Extract the [X, Y] coordinate from the center of the cell holding the provided text.  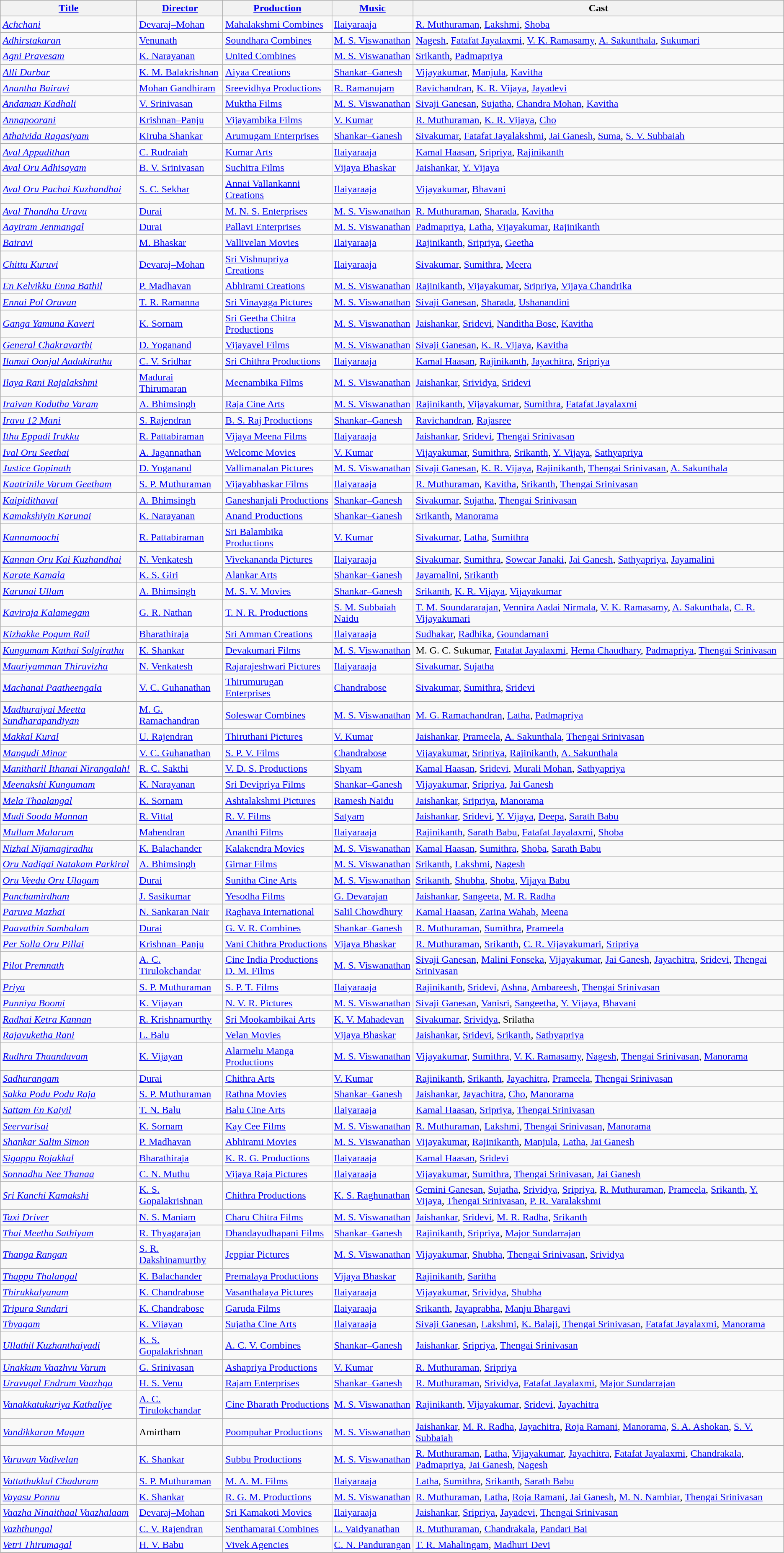
Sri Amman Creations [277, 634]
Sivaji Ganesan, Vanisri, Sangeetha, Y. Vijaya, Bhavani [598, 1003]
Sattam En Kaiyil [69, 1110]
Rajinikanth, Saritha [598, 1276]
Iraivan Kodutha Varam [69, 404]
Vijayakumar, Sumithra, V. K. Ramasamy, Nagesh, Thengai Srinivasan, Manorama [598, 1057]
Pilot Premnath [69, 965]
Thirumurugan Enterprises [277, 688]
Chithra Productions [277, 1196]
Soleswar Combines [277, 715]
Sonnadhu Nee Thanaa [69, 1174]
Satyam [373, 817]
Aayiram Jenmangal [69, 227]
Unakkum Vaazhvu Varum [69, 1367]
L. Balu [180, 1035]
Ullathil Kuzhanthaiyadi [69, 1346]
R. Muthuraman, Lakshmi, Shoba [598, 24]
Thappu Thalangal [69, 1276]
S. R. Dakshinamurthy [180, 1254]
Thiruthani Pictures [277, 736]
Ganeshanjali Productions [277, 500]
Anand Productions [277, 516]
Rajinikanth, Vijayakumar, Sripriya, Vijaya Chandrika [598, 286]
Paavathin Sambalam [69, 928]
Pallavi Enterprises [277, 227]
Sri Kanchi Kamakshi [69, 1196]
En Kelvikku Enna Bathil [69, 286]
Dhandayudhapani Films [277, 1233]
G. R. Nathan [180, 612]
Jaishankar, Y. Vijaya [598, 168]
Sivakumar, Fatafat Jayalakshmi, Jai Ganesh, Suma, S. V. Subbaiah [598, 136]
B. V. Srinivasan [180, 168]
Kamal Haasan, Rajinikanth, Jayachitra, Sripriya [598, 361]
C. V. Sridhar [180, 361]
Poompuhar Productions [277, 1432]
Vaazha Ninaithaal Vaazhalaam [69, 1513]
Vijayakumar, Shubha, Thengai Srinivasan, Srividya [598, 1254]
Sudhakar, Radhika, Goundamani [598, 634]
Ravichandran, Rajasree [598, 420]
Varuvan Vadivelan [69, 1460]
Punniya Boomi [69, 1003]
Ananthi Films [277, 832]
Srikanth, Jayaprabha, Manju Bhargavi [598, 1308]
Thai Meethu Sathiyam [69, 1233]
Ashtalakshmi Pictures [277, 801]
Rajavuketha Rani [69, 1035]
Oru Veedu Oru Ulagam [69, 880]
Shankar Salim Simon [69, 1142]
Rathna Movies [277, 1094]
Nizhal Nijamagiradhu [69, 848]
Venunath [180, 40]
Kaatrinile Varum Geetham [69, 484]
Vivek Agencies [277, 1545]
Sri Vinayaga Pictures [277, 302]
Vijaya Raja Pictures [277, 1174]
R. Muthuraman, Latha, Vijayakumar, Jayachitra, Fatafat Jayalaxmi, Chandrakala, Padmapriya, Jai Ganesh, Nagesh [598, 1460]
M. A. M. Films [277, 1481]
Vijayambika Films [277, 120]
Per Solla Oru Pillai [69, 944]
Jaishankar, Sridevi, M. R. Radha, Srikanth [598, 1217]
Rajinikanth, Sridevi, Ashna, Ambareesh, Thengai Srinivasan [598, 987]
R. C. Sakthi [180, 768]
Annapoorani [69, 120]
General Chakravarthi [69, 345]
Sivakumar, Sujatha, Thengai Srinivasan [598, 500]
Sreevidhya Productions [277, 88]
Srikanth, Lakshmi, Nagesh [598, 864]
G. V. R. Combines [277, 928]
Kamal Haasan, Zarina Wahab, Meena [598, 912]
M. G. C. Sukumar, Fatafat Jayalaxmi, Hema Chaudhary, Padmapriya, Thengai Srinivasan [598, 650]
Vallimanalan Pictures [277, 468]
H. S. Venu [180, 1383]
Charu Chitra Films [277, 1217]
Jaishankar, Jayachitra, Cho, Manorama [598, 1094]
A. Jagannathan [180, 452]
Andaman Kadhali [69, 104]
Sivakumar, Latha, Sumithra [598, 538]
Kamal Haasan, Sripriya, Thengai Srinivasan [598, 1110]
Uravugal Endrum Vaazhga [69, 1383]
S. P. V. Films [277, 752]
Sri Geetha Chitra Productions [277, 323]
T. M. Soundararajan, Vennira Aadai Nirmala, V. K. Ramasamy, A. Sakunthala, C. R. Vijayakumari [598, 612]
Vijayavel Films [277, 345]
Kalakendra Movies [277, 848]
Nagesh, Fatafat Jayalaxmi, V. K. Ramasamy, A. Sakunthala, Sukumari [598, 40]
Rajinikanth, Sripriya, Geetha [598, 243]
G. Devarajan [373, 896]
Velan Movies [277, 1035]
Aval Oru Pachai Kuzhandhai [69, 189]
C. N. Pandurangan [373, 1545]
Vijayakumar, Srividya, Shubha [598, 1292]
Vijayakumar, Sripriya, Rajinikanth, A. Sakunthala [598, 752]
S. Rajendran [180, 420]
Thirukkalyanam [69, 1292]
R. Muthuraman, K. R. Vijaya, Cho [598, 120]
Vani Chithra Productions [277, 944]
Paruva Mazhai [69, 912]
Kamal Haasan, Sumithra, Shoba, Sarath Babu [598, 848]
T. N. Balu [180, 1110]
Vanakkatukuriya Kathaliye [69, 1405]
M. G. Ramachandran, Latha, Padmapriya [598, 715]
Rajinikanth, Sripriya, Major Sundarrajan [598, 1233]
Ithu Eppadi Irukku [69, 436]
R. G. M. Productions [277, 1497]
Latha, Sumithra, Srikanth, Sarath Babu [598, 1481]
Mahendran [180, 832]
Yesodha Films [277, 896]
Ganga Yamuna Kaveri [69, 323]
Amirtham [180, 1432]
Vazhthungal [69, 1529]
Vasanthalaya Pictures [277, 1292]
Sivaji Ganesan, K. R. Vijaya, Kavitha [598, 345]
Sri Vishnupriya Creations [277, 265]
Soundhara Combines [277, 40]
R. V. Films [277, 817]
Sri Mookambikai Arts [277, 1019]
Bairavi [69, 243]
Taxi Driver [69, 1217]
S. P. T. Films [277, 987]
Mela Thaalangal [69, 801]
Abhirami Movies [277, 1142]
Mahalakshmi Combines [277, 24]
Vandikkaran Magan [69, 1432]
Vivekananda Pictures [277, 559]
Kamal Haasan, Sridevi [598, 1158]
Anantha Bairavi [69, 88]
R. Krishnamurthy [180, 1019]
Mudi Sooda Mannan [69, 817]
M. N. S. Enterprises [277, 211]
Vetri Thirumagal [69, 1545]
Sunitha Cine Arts [277, 880]
N. Sankaran Nair [180, 912]
Vallivelan Movies [277, 243]
Jaishankar, Sridevi, Srikanth, Sathyapriya [598, 1035]
Sri Devipriya Films [277, 784]
S. C. Sekhar [180, 189]
Karunai Ullam [69, 591]
Srikanth, Shubha, Shoba, Vijaya Babu [598, 880]
Rajinikanth, Sarath Babu, Fatafat Jayalaxmi, Shoba [598, 832]
Muktha Films [277, 104]
Aval Oru Adhisayam [69, 168]
Girnar Films [277, 864]
K. M. Balakrishnan [180, 72]
Aval Thandha Uravu [69, 211]
Sri Chithra Productions [277, 361]
Jaishankar, Sridevi, Thengai Srinivasan [598, 436]
R. Vittal [180, 817]
Madurai Thirumaran [180, 383]
Sigappu Rojakkal [69, 1158]
Sivakumar, Sumithra, Meera [598, 265]
Ravichandran, K. R. Vijaya, Jayadevi [598, 88]
Mangudi Minor [69, 752]
C. N. Muthu [180, 1174]
Rajam Enterprises [277, 1383]
R. Muthuraman, Srividya, Fatafat Jayalaxmi, Major Sundarrajan [598, 1383]
Rajarajeshwari Pictures [277, 666]
C. Rudraiah [180, 152]
Alankar Arts [277, 575]
United Combines [277, 56]
Arumugam Enterprises [277, 136]
Jaishankar, Sripriya, Thengai Srinivasan [598, 1346]
M. Bhaskar [180, 243]
V. Srinivasan [180, 104]
Sivaji Ganesan, K. R. Vijaya, Rajinikanth, Thengai Srinivasan, A. Sakunthala [598, 468]
Sivakumar, Sumithra, Sridevi [598, 688]
Vattathukkul Chaduram [69, 1481]
Priya [69, 987]
Thanga Rangan [69, 1254]
Premalaya Productions [277, 1276]
Rajinikanth, Vijayakumar, Sridevi, Jayachitra [598, 1405]
Alli Darbar [69, 72]
Music [373, 8]
Shyam [373, 768]
B. S. Raj Productions [277, 420]
Srikanth, Padmapriya [598, 56]
Ashapriya Productions [277, 1367]
Abhirami Creations [277, 286]
Sakka Podu Podu Raja [69, 1094]
Tripura Sundari [69, 1308]
Vijayakumar, Bhavani [598, 189]
Achchani [69, 24]
Ilaya Rani Rajalakshmi [69, 383]
Raja Cine Arts [277, 404]
Cine Bharath Productions [277, 1405]
Vijayabhaskar Films [277, 484]
R. Muthuraman, Sumithra, Prameela [598, 928]
Sri Balambika Productions [277, 538]
R. Muthuraman, Sripriya [598, 1367]
Karate Kamala [69, 575]
H. V. Babu [180, 1545]
Rajinikanth, Srikanth, Jayachitra, Prameela, Thengai Srinivasan [598, 1078]
Chittu Kuruvi [69, 265]
N. V. R. Pictures [277, 1003]
Kannan Oru Kai Kuzhandhai [69, 559]
Machanai Paatheengala [69, 688]
Madhuraiyai Meetta Sundharapandiyan [69, 715]
C. V. Rajendran [180, 1529]
Raghava International [277, 912]
M. S. V. Movies [277, 591]
Jaishankar, Sripriya, Jayadevi, Thengai Srinivasan [598, 1513]
Sivakumar, Srividya, Srilatha [598, 1019]
Kamal Haasan, Sripriya, Rajinikanth [598, 152]
T. R. Mahalingam, Madhuri Devi [598, 1545]
Suchitra Films [277, 168]
R. Muthuraman, Chandrakala, Pandari Bai [598, 1529]
Aval Appadithan [69, 152]
A. C. V. Combines [277, 1346]
Devakumari Films [277, 650]
R. Muthuraman, Latha, Roja Ramani, Jai Ganesh, M. N. Nambiar, Thengai Srinivasan [598, 1497]
R. Ramanujam [373, 88]
Rajinikanth, Vijayakumar, Sumithra, Fatafat Jayalaxmi [598, 404]
Aiyaa Creations [277, 72]
N. S. Maniam [180, 1217]
Panchamirdham [69, 896]
T. N. R. Productions [277, 612]
Vijaya Meena Films [277, 436]
Sujatha Cine Arts [277, 1324]
Rudhra Thaandavam [69, 1057]
Ennai Pol Oruvan [69, 302]
Senthamarai Combines [277, 1529]
Kizhakke Pogum Rail [69, 634]
L. Vaidyanathan [373, 1529]
Jayamalini, Srikanth [598, 575]
M. G. Ramachandran [180, 715]
Director [180, 8]
Jaishankar, Prameela, A. Sakunthala, Thengai Srinivasan [598, 736]
Jaishankar, Sridevi, Y. Vijaya, Deepa, Sarath Babu [598, 817]
K. R. G. Productions [277, 1158]
Annai Vallankanni Creations [277, 189]
Manitharil Ithanai Nirangalah! [69, 768]
Athaivida Ragasiyam [69, 136]
U. Rajendran [180, 736]
Sivaji Ganesan, Malini Fonseka, Vijayakumar, Jai Ganesh, Jayachitra, Sridevi, Thengai Srinivasan [598, 965]
Kay Cee Films [277, 1126]
S. M. Subbaiah Naidu [373, 612]
Cast [598, 8]
Mullum Malarum [69, 832]
R. Muthuraman, Kavitha, Srikanth, Thengai Srinivasan [598, 484]
Thyagam [69, 1324]
Sadhurangam [69, 1078]
R. Muthuraman, Sharada, Kavitha [598, 211]
Jaishankar, Srividya, Sridevi [598, 383]
K. S. Raghunathan [373, 1196]
G. Srinivasan [180, 1367]
Alarmelu Manga Productions [277, 1057]
J. Sasikumar [180, 896]
Ilamai Oonjal Aadukirathu [69, 361]
Kamal Haasan, Sridevi, Murali Mohan, Sathyapriya [598, 768]
Chithra Arts [277, 1078]
Adhirstakaran [69, 40]
Agni Pravesam [69, 56]
Kannamoochi [69, 538]
Ramesh Naidu [373, 801]
Title [69, 8]
Sivaji Ganesan, Lakshmi, K. Balaji, Thengai Srinivasan, Fatafat Jayalaxmi, Manorama [598, 1324]
Padmapriya, Latha, Vijayakumar, Rajinikanth [598, 227]
Sri Kamakoti Movies [277, 1513]
Maariyamman Thiruvizha [69, 666]
T. R. Ramanna [180, 302]
Garuda Films [277, 1308]
Meenakshi Kungumam [69, 784]
Sivakumar, Sujatha [598, 666]
R. Muthuraman, Srikanth, C. R. Vijayakumari, Sripriya [598, 944]
Jeppiar Pictures [277, 1254]
Vijayakumar, Sumithra, Thengai Srinivasan, Jai Ganesh [598, 1174]
Welcome Movies [277, 452]
Jaishankar, Sangeeta, M. R. Radha [598, 896]
K. V. Mahadevan [373, 1019]
Kaipidithaval [69, 500]
Jaishankar, Sridevi, Nanditha Bose, Kavitha [598, 323]
Vijayakumar, Sumithra, Srikanth, Y. Vijaya, Sathyapriya [598, 452]
V. D. S. Productions [277, 768]
Vijayakumar, Sripriya, Jai Ganesh [598, 784]
Vijayakumar, Rajinikanth, Manjula, Latha, Jai Ganesh [598, 1142]
Kaviraja Kalamegam [69, 612]
Seervarisai [69, 1126]
Makkal Kural [69, 736]
Srikanth, K. R. Vijaya, Vijayakumar [598, 591]
R. Muthuraman, Lakshmi, Thengai Srinivasan, Manorama [598, 1126]
Sivaji Ganesan, Sujatha, Chandra Mohan, Kavitha [598, 104]
Sivakumar, Sumithra, Sowcar Janaki, Jai Ganesh, Sathyapriya, Jayamalini [598, 559]
Production [277, 8]
Justice Gopinath [69, 468]
Vayasu Ponnu [69, 1497]
Kungumam Kathai Solgirathu [69, 650]
Salil Chowdhury [373, 912]
Gemini Ganesan, Sujatha, Srividya, Sripriya, R. Muthuraman, Prameela, Srikanth, Y. Vijaya, Thengai Srinivasan, P. R. Varalakshmi [598, 1196]
Kumar Arts [277, 152]
Cine India ProductionsD. M. Films [277, 965]
R. Thyagarajan [180, 1233]
Ival Oru Seethai [69, 452]
Jaishankar, Sripriya, Manorama [598, 801]
Meenambika Films [277, 383]
Kamakshiyin Karunai [69, 516]
Radhai Ketra Kannan [69, 1019]
Jaishankar, M. R. Radha, Jayachitra, Roja Ramani, Manorama, S. A. Ashokan, S. V. Subbaiah [598, 1432]
K. S. Giri [180, 575]
Subbu Productions [277, 1460]
Mohan Gandhiram [180, 88]
Oru Nadigai Natakam Parkiral [69, 864]
Balu Cine Arts [277, 1110]
Vijayakumar, Manjula, Kavitha [598, 72]
Srikanth, Manorama [598, 516]
Sivaji Ganesan, Sharada, Ushanandini [598, 302]
Iravu 12 Mani [69, 420]
Kiruba Shankar [180, 136]
